Find where the given text appears and provide that cell's center as [x, y] coordinate. 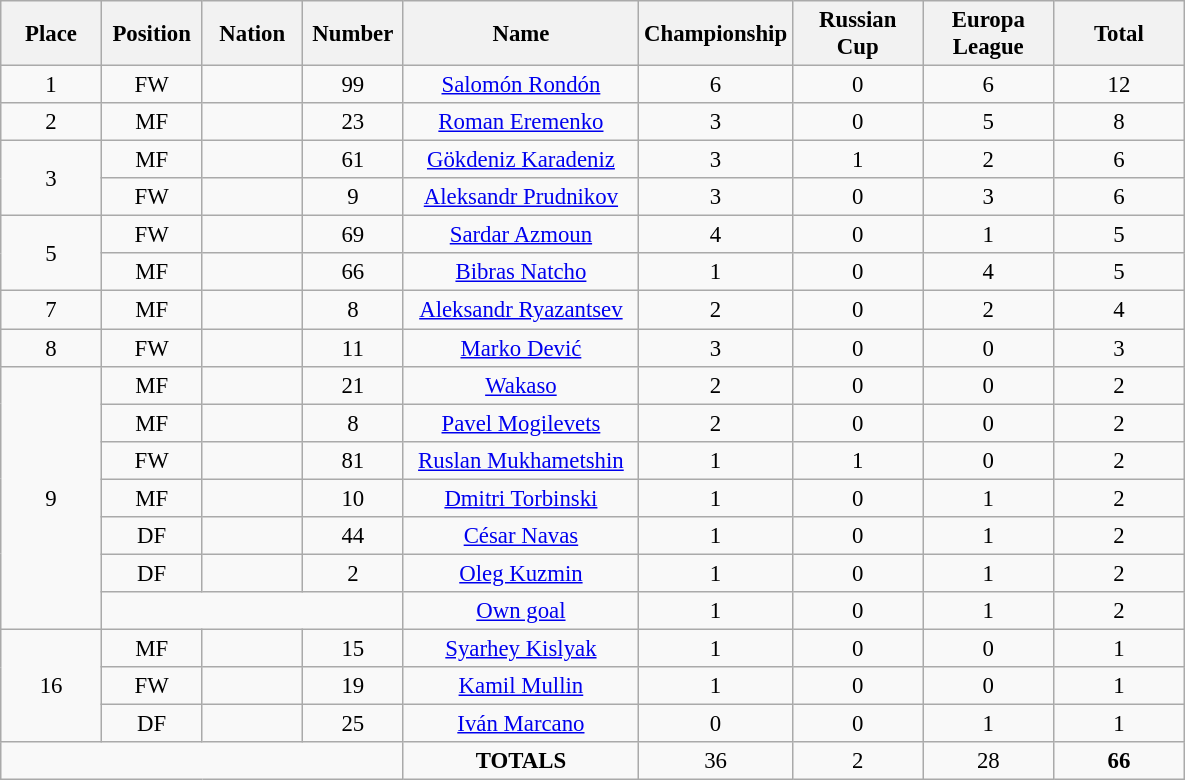
36 [716, 761]
Iván Marcano [521, 724]
Marko Dević [521, 348]
Europa League [988, 34]
12 [1120, 85]
Bibras Natcho [521, 273]
Russian Cup [858, 34]
César Navas [521, 536]
Total [1120, 34]
Wakaso [521, 385]
61 [354, 160]
23 [354, 122]
Dmitri Torbinski [521, 498]
Roman Eremenko [521, 122]
16 [52, 686]
99 [354, 85]
Ruslan Mukhametshin [521, 460]
81 [354, 460]
Championship [716, 34]
15 [354, 648]
Pavel Mogilevets [521, 423]
Position [152, 34]
Place [52, 34]
TOTALS [521, 761]
Aleksandr Ryazantsev [521, 310]
Aleksandr Prudnikov [521, 197]
Syarhey Kislyak [521, 648]
Name [521, 34]
69 [354, 235]
44 [354, 536]
21 [354, 385]
Nation [252, 34]
10 [354, 498]
Number [354, 34]
Gökdeniz Karadeniz [521, 160]
19 [354, 686]
Salomón Rondón [521, 85]
28 [988, 761]
7 [52, 310]
Own goal [521, 611]
11 [354, 348]
Kamil Mullin [521, 686]
Oleg Kuzmin [521, 573]
25 [354, 724]
Sardar Azmoun [521, 235]
